From the cell containing the given text, extract its center point as (X, Y) coordinate. 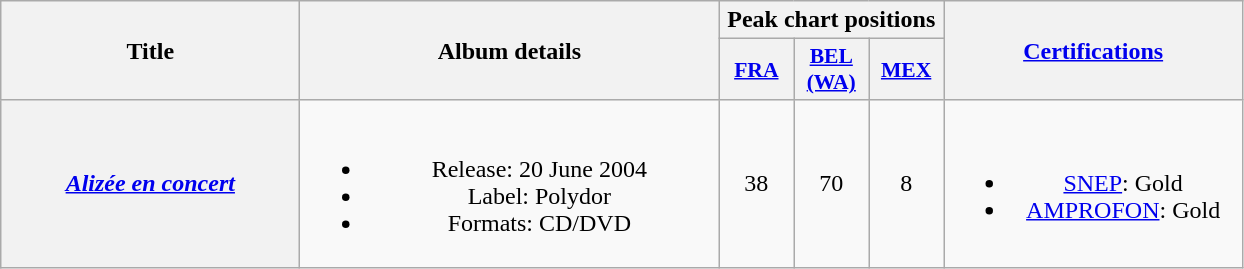
70 (832, 184)
Alizée en concert (150, 184)
8 (906, 184)
Album details (510, 50)
Release: 20 June 2004Label: PolydorFormats: CD/DVD (510, 184)
Title (150, 50)
Certifications (1094, 50)
MEX (906, 70)
BEL (WA) (832, 70)
FRA (756, 70)
SNEP: GoldAMPROFON: Gold (1094, 184)
38 (756, 184)
Peak chart positions (832, 20)
